Provide the (x, y) coordinate of the cell's center where the given text is located.  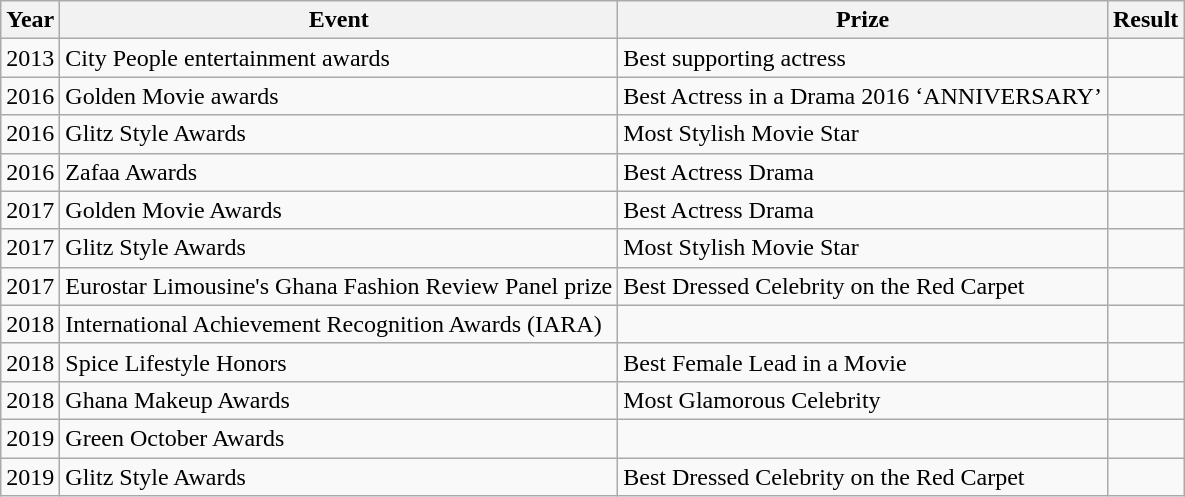
Best Female Lead in a Movie (863, 362)
Green October Awards (339, 438)
2013 (30, 58)
Most Glamorous Celebrity (863, 400)
Golden Movie Awards (339, 210)
International Achievement Recognition Awards (IARA) (339, 324)
Eurostar Limousine's Ghana Fashion Review Panel prize (339, 286)
Spice Lifestyle Honors (339, 362)
Prize (863, 20)
Result (1145, 20)
Year (30, 20)
Golden Movie awards (339, 96)
Best supporting actress (863, 58)
Ghana Makeup Awards (339, 400)
Event (339, 20)
Best Actress in a Drama 2016 ‘ANNIVERSARY’ (863, 96)
City People entertainment awards (339, 58)
Zafaa Awards (339, 172)
